Return the (X, Y) coordinate for the center point of the cell that contains the specified text.  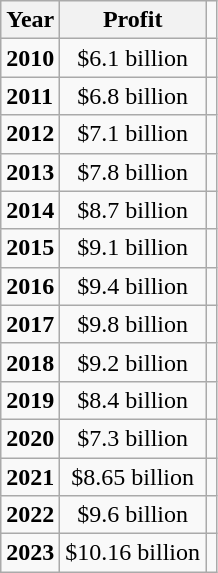
2019 (30, 400)
$9.8 billion (133, 324)
$8.4 billion (133, 400)
2022 (30, 515)
2012 (30, 134)
$8.7 billion (133, 210)
2023 (30, 553)
2017 (30, 324)
2016 (30, 286)
$7.1 billion (133, 134)
2018 (30, 362)
$9.6 billion (133, 515)
$9.4 billion (133, 286)
Year (30, 20)
2020 (30, 438)
$6.1 billion (133, 58)
Profit (133, 20)
$9.1 billion (133, 248)
2013 (30, 172)
2011 (30, 96)
$6.8 billion (133, 96)
2021 (30, 477)
$9.2 billion (133, 362)
$7.8 billion (133, 172)
$10.16 billion (133, 553)
$8.65 billion (133, 477)
$7.3 billion (133, 438)
2014 (30, 210)
2010 (30, 58)
2015 (30, 248)
